Locate the cell with the specified text and output its (x, y) center coordinate. 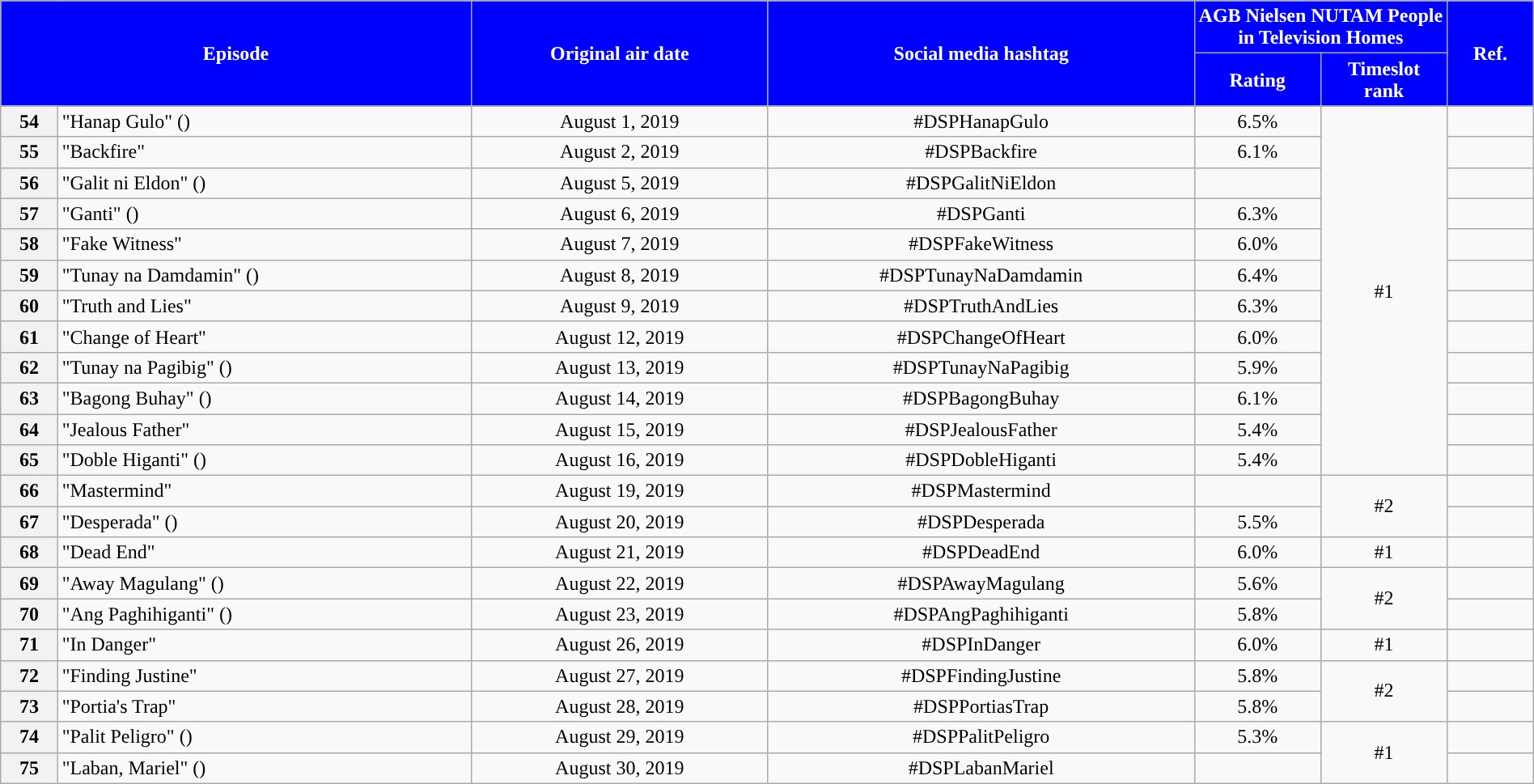
#DSPFindingJustine (981, 676)
#DSPAngPaghihiganti (981, 614)
"Portia's Trap" (264, 706)
August 6, 2019 (620, 214)
August 7, 2019 (620, 244)
70 (29, 614)
62 (29, 367)
#DSPBagongBuhay (981, 398)
64 (29, 430)
57 (29, 214)
"Hanap Gulo" () (264, 121)
#DSPJealousFather (981, 430)
"Backfire" (264, 152)
55 (29, 152)
"Truth and Lies" (264, 306)
60 (29, 306)
"Tunay na Pagibig" () (264, 367)
"Ang Paghihiganti" () (264, 614)
#DSPPortiasTrap (981, 706)
56 (29, 183)
#DSPLabanMariel (981, 768)
"Bagong Buhay" () (264, 398)
"Fake Witness" (264, 244)
67 (29, 522)
"In Danger" (264, 645)
Original air date (620, 53)
63 (29, 398)
August 26, 2019 (620, 645)
66 (29, 491)
61 (29, 337)
August 5, 2019 (620, 183)
"Dead End" (264, 553)
"Laban, Mariel" () (264, 768)
August 28, 2019 (620, 706)
Ref. (1490, 53)
#DSPGalitNiEldon (981, 183)
#DSPTruthAndLies (981, 306)
August 22, 2019 (620, 583)
#DSPInDanger (981, 645)
5.5% (1257, 522)
August 1, 2019 (620, 121)
August 30, 2019 (620, 768)
#DSPBackfire (981, 152)
75 (29, 768)
Social media hashtag (981, 53)
#DSPTunayNaPagibig (981, 367)
August 21, 2019 (620, 553)
54 (29, 121)
68 (29, 553)
August 20, 2019 (620, 522)
"Finding Justine" (264, 676)
"Ganti" () (264, 214)
58 (29, 244)
Episode (236, 53)
#DSPTunayNaDamdamin (981, 275)
August 13, 2019 (620, 367)
#DSPAwayMagulang (981, 583)
August 16, 2019 (620, 460)
August 12, 2019 (620, 337)
August 8, 2019 (620, 275)
5.3% (1257, 737)
#DSPHanapGulo (981, 121)
6.5% (1257, 121)
August 9, 2019 (620, 306)
6.4% (1257, 275)
"Mastermind" (264, 491)
"Desperada" () (264, 522)
65 (29, 460)
#DSPGanti (981, 214)
August 2, 2019 (620, 152)
August 23, 2019 (620, 614)
69 (29, 583)
"Galit ni Eldon" () (264, 183)
Rating (1257, 79)
#DSPDesperada (981, 522)
"Away Magulang" () (264, 583)
5.9% (1257, 367)
#DSPDobleHiganti (981, 460)
"Doble Higanti" () (264, 460)
#DSPMastermind (981, 491)
August 29, 2019 (620, 737)
"Jealous Father" (264, 430)
72 (29, 676)
August 27, 2019 (620, 676)
"Tunay na Damdamin" () (264, 275)
#DSPChangeOfHeart (981, 337)
73 (29, 706)
August 14, 2019 (620, 398)
August 15, 2019 (620, 430)
"Change of Heart" (264, 337)
71 (29, 645)
"Palit Peligro" () (264, 737)
74 (29, 737)
#DSPFakeWitness (981, 244)
AGB Nielsen NUTAM People in Television Homes (1320, 28)
5.6% (1257, 583)
#DSPDeadEnd (981, 553)
59 (29, 275)
August 19, 2019 (620, 491)
Timeslotrank (1384, 79)
#DSPPalitPeligro (981, 737)
